Pinpoint the cell where the given text exists, returning its (X, Y) midpoint coordinate. 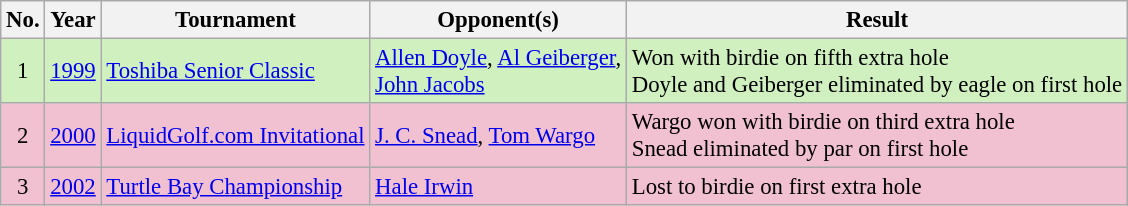
Result (876, 20)
Wargo won with birdie on third extra holeSnead eliminated by par on first hole (876, 136)
Hale Irwin (498, 187)
2002 (73, 187)
Turtle Bay Championship (236, 187)
J. C. Snead, Tom Wargo (498, 136)
Allen Doyle, Al Geiberger, John Jacobs (498, 72)
2 (23, 136)
Lost to birdie on first extra hole (876, 187)
Opponent(s) (498, 20)
Toshiba Senior Classic (236, 72)
3 (23, 187)
1 (23, 72)
1999 (73, 72)
LiquidGolf.com Invitational (236, 136)
Tournament (236, 20)
Won with birdie on fifth extra holeDoyle and Geiberger eliminated by eagle on first hole (876, 72)
Year (73, 20)
No. (23, 20)
2000 (73, 136)
